From the cell containing the given text, extract its center point as (X, Y) coordinate. 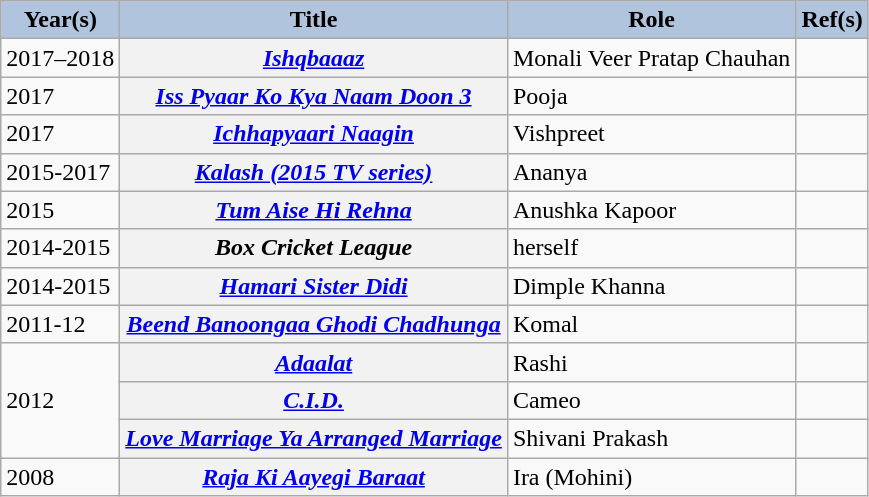
Love Marriage Ya Arranged Marriage (314, 438)
Cameo (652, 400)
2012 (60, 400)
Vishpreet (652, 134)
Ira (Mohini) (652, 477)
Tum Aise Hi Rehna (314, 210)
C.I.D. (314, 400)
Role (652, 20)
Raja Ki Aayegi Baraat (314, 477)
Hamari Sister Didi (314, 286)
2008 (60, 477)
Kalash (2015 TV series) (314, 172)
Year(s) (60, 20)
Iss Pyaar Ko Kya Naam Doon 3 (314, 96)
2011-12 (60, 324)
2017–2018 (60, 58)
Shivani Prakash (652, 438)
herself (652, 248)
Title (314, 20)
2015-2017 (60, 172)
Ananya (652, 172)
Pooja (652, 96)
Adaalat (314, 362)
2015 (60, 210)
Rashi (652, 362)
Box Cricket League (314, 248)
Ichhapyaari Naagin (314, 134)
Ref(s) (832, 20)
Dimple Khanna (652, 286)
Ishqbaaaz (314, 58)
Anushka Kapoor (652, 210)
Monali Veer Pratap Chauhan (652, 58)
Beend Banoongaa Ghodi Chadhunga (314, 324)
Komal (652, 324)
